Return (X, Y) of the center of cell containing provided text 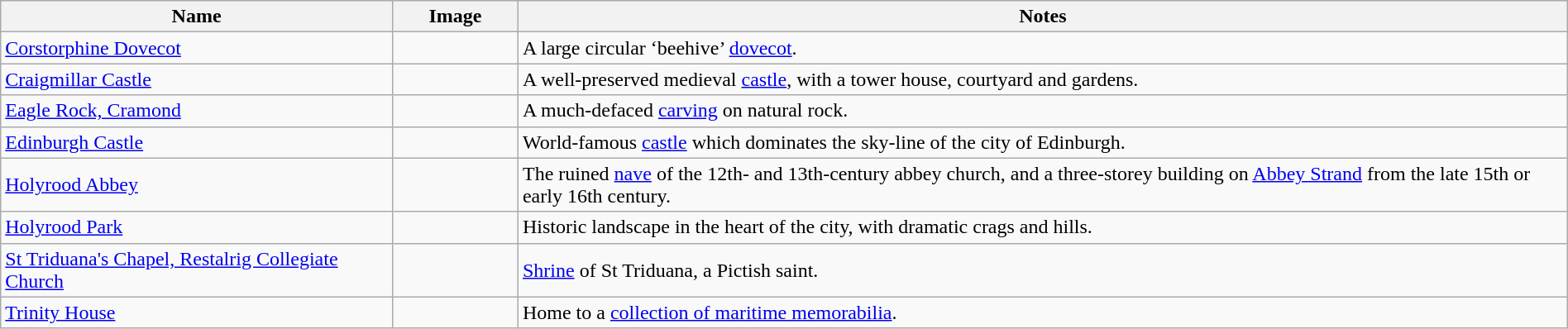
Name (197, 17)
Eagle Rock, Cramond (197, 111)
A well-preserved medieval castle, with a tower house, courtyard and gardens. (1042, 79)
Notes (1042, 17)
Image (455, 17)
Edinburgh Castle (197, 142)
St Triduana's Chapel, Restalrig Collegiate Church (197, 269)
Shrine of St Triduana, a Pictish saint. (1042, 269)
The ruined nave of the 12th- and 13th-century abbey church, and a three-storey building on Abbey Strand from the late 15th or early 16th century. (1042, 185)
Holyrood Park (197, 227)
Holyrood Abbey (197, 185)
Trinity House (197, 312)
A much-defaced carving on natural rock. (1042, 111)
Craigmillar Castle (197, 79)
Home to a collection of maritime memorabilia. (1042, 312)
A large circular ‘beehive’ dovecot. (1042, 48)
Corstorphine Dovecot (197, 48)
Historic landscape in the heart of the city, with dramatic crags and hills. (1042, 227)
World-famous castle which dominates the sky-line of the city of Edinburgh. (1042, 142)
